Detect which cell encompasses the target text, then output its (X, Y) center coordinate. 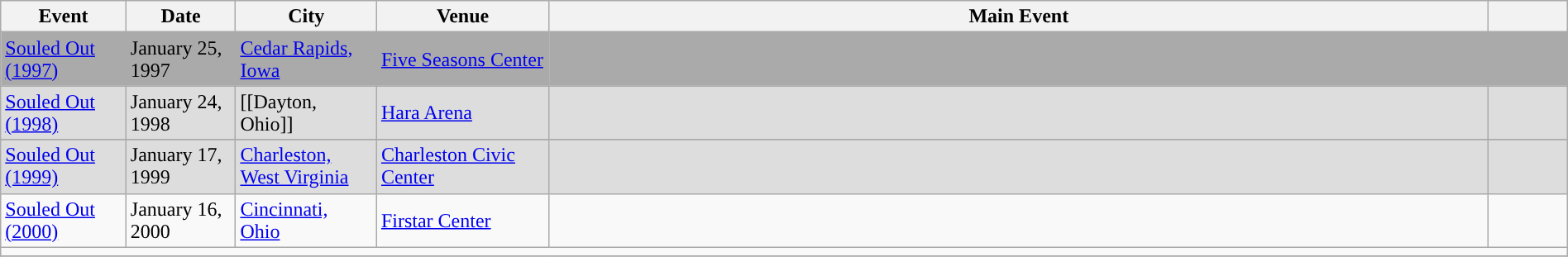
Souled Out (2000) (64, 220)
January 17, 1999 (180, 167)
Hara Arena (462, 112)
Souled Out (1999) (64, 167)
January 24, 1998 (180, 112)
Venue (462, 17)
Main Event (1019, 17)
[[Dayton, Ohio]] (306, 112)
Souled Out (1998) (64, 112)
Date (180, 17)
Charleston Civic Center (462, 167)
City (306, 17)
January 16, 2000 (180, 220)
Five Seasons Center (462, 59)
Cincinnati, Ohio (306, 220)
January 25, 1997 (180, 59)
Event (64, 17)
Firstar Center (462, 220)
Charleston, West Virginia (306, 167)
Souled Out (1997) (64, 59)
Cedar Rapids, Iowa (306, 59)
